Output the [x, y] coordinate of the center of the cell containing the given text.  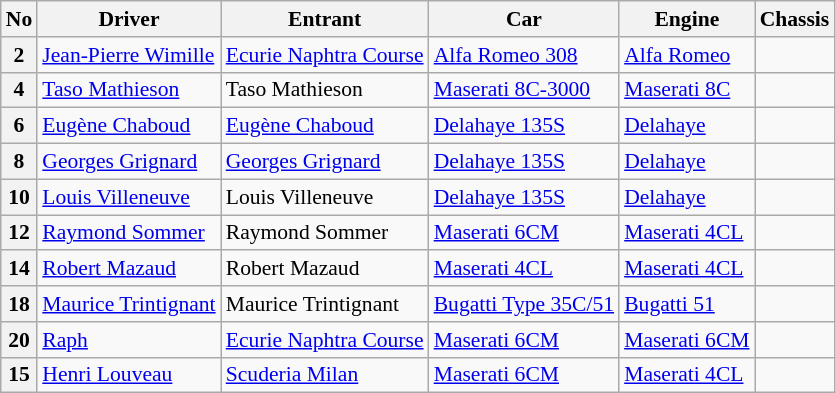
Alfa Romeo 308 [524, 55]
No [20, 19]
15 [20, 375]
Scuderia Milan [325, 375]
Alfa Romeo [686, 55]
Henri Louveau [128, 375]
Chassis [795, 19]
2 [20, 55]
20 [20, 340]
4 [20, 90]
Entrant [325, 19]
18 [20, 304]
8 [20, 162]
Maserati 8C-3000 [524, 90]
10 [20, 197]
Raph [128, 340]
14 [20, 269]
Driver [128, 19]
12 [20, 233]
Maserati 8C [686, 90]
Jean-Pierre Wimille [128, 55]
Car [524, 19]
Engine [686, 19]
6 [20, 126]
Bugatti Type 35C/51 [524, 304]
Bugatti 51 [686, 304]
